Return (X, Y) of the center of cell containing provided text 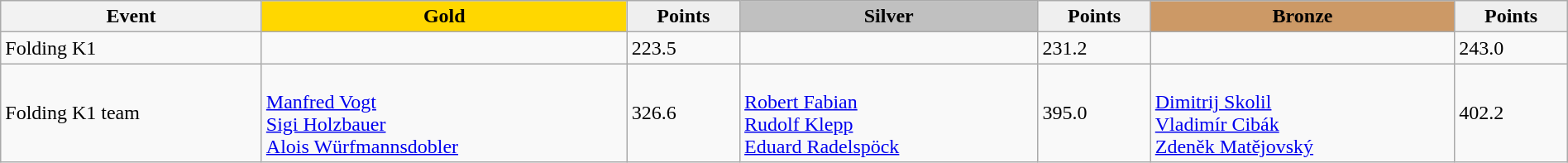
231.2 (1094, 48)
326.6 (683, 113)
223.5 (683, 48)
Bronze (1303, 17)
Event (131, 17)
Gold (444, 17)
Manfred VogtSigi HolzbauerAlois Würfmannsdobler (444, 113)
Folding K1 team (131, 113)
402.2 (1511, 113)
Folding K1 (131, 48)
Silver (889, 17)
395.0 (1094, 113)
243.0 (1511, 48)
Robert FabianRudolf KleppEduard Radelspöck (889, 113)
Dimitrij SkolilVladimír CibákZdeněk Matějovský (1303, 113)
